Pinpoint the cell where the given text exists, returning its [x, y] midpoint coordinate. 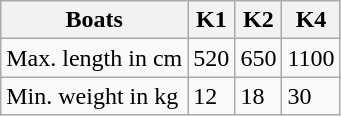
Min. weight in kg [94, 96]
K4 [311, 20]
30 [311, 96]
Boats [94, 20]
K1 [212, 20]
Max. length in cm [94, 58]
520 [212, 58]
18 [258, 96]
K2 [258, 20]
650 [258, 58]
12 [212, 96]
1100 [311, 58]
